Return [X, Y] of the center of cell containing provided text 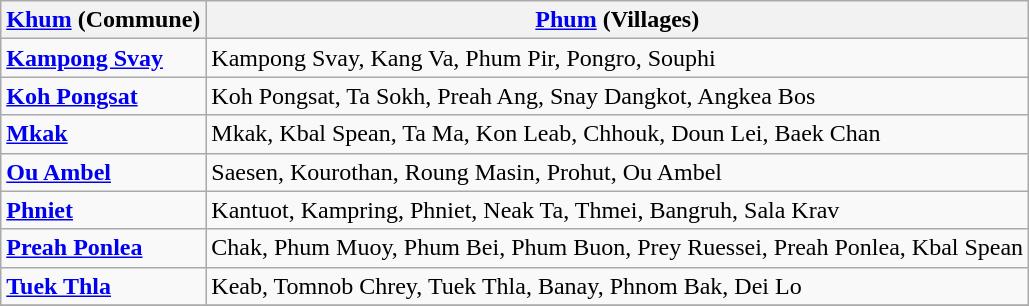
Koh Pongsat, Ta Sokh, Preah Ang, Snay Dangkot, Angkea Bos [618, 96]
Keab, Tomnob Chrey, Tuek Thla, Banay, Phnom Bak, Dei Lo [618, 286]
Phniet [104, 210]
Preah Ponlea [104, 248]
Kampong Svay, Kang Va, Phum Pir, Pongro, Souphi [618, 58]
Kantuot, Kampring, Phniet, Neak Ta, Thmei, Bangruh, Sala Krav [618, 210]
Chak, Phum Muoy, Phum Bei, Phum Buon, Prey Ruessei, Preah Ponlea, Kbal Spean [618, 248]
Tuek Thla [104, 286]
Ou Ambel [104, 172]
Saesen, Kourothan, Roung Masin, Prohut, Ou Ambel [618, 172]
Mkak [104, 134]
Mkak, Kbal Spean, Ta Ma, Kon Leab, Chhouk, Doun Lei, Baek Chan [618, 134]
Khum (Commune) [104, 20]
Phum (Villages) [618, 20]
Koh Pongsat [104, 96]
Kampong Svay [104, 58]
